Detect which cell encompasses the target text, then output its (X, Y) center coordinate. 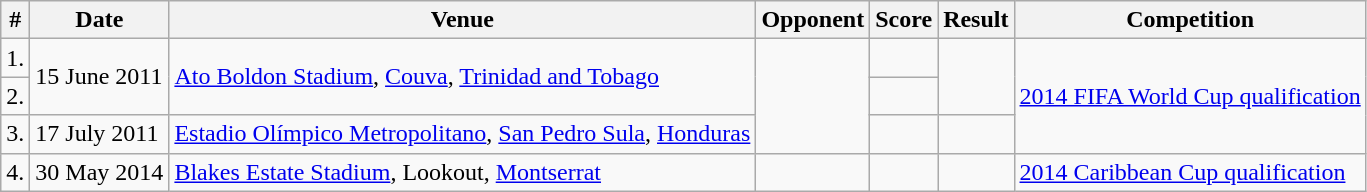
2. (16, 96)
3. (16, 134)
Opponent (813, 20)
4. (16, 172)
2014 FIFA World Cup qualification (1190, 96)
1. (16, 58)
Competition (1190, 20)
2014 Caribbean Cup qualification (1190, 172)
Estadio Olímpico Metropolitano, San Pedro Sula, Honduras (462, 134)
Score (904, 20)
Blakes Estate Stadium, Lookout, Montserrat (462, 172)
17 July 2011 (100, 134)
15 June 2011 (100, 77)
Ato Boldon Stadium, Couva, Trinidad and Tobago (462, 77)
Result (976, 20)
30 May 2014 (100, 172)
Venue (462, 20)
Date (100, 20)
# (16, 20)
